Detect which cell encompasses the target text, then output its (x, y) center coordinate. 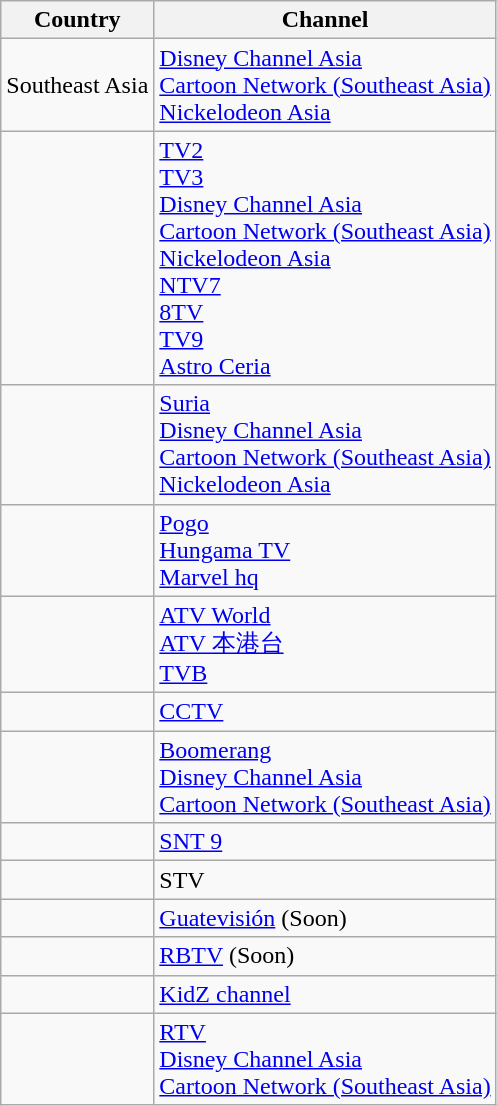
ATV WorldATV 本港台TVB (325, 644)
KidZ channel (325, 994)
SuriaDisney Channel AsiaCartoon Network (Southeast Asia)Nickelodeon Asia (325, 444)
Country (78, 20)
Southeast Asia (78, 85)
Channel (325, 20)
RTVDisney Channel AsiaCartoon Network (Southeast Asia) (325, 1059)
PogoHungama TVMarvel hq (325, 550)
TV2TV3Disney Channel AsiaCartoon Network (Southeast Asia)Nickelodeon AsiaNTV78TVTV9Astro Ceria (325, 258)
STV (325, 880)
BoomerangDisney Channel AsiaCartoon Network (Southeast Asia) (325, 777)
Disney Channel AsiaCartoon Network (Southeast Asia)Nickelodeon Asia (325, 85)
SNT 9 (325, 842)
RBTV (Soon) (325, 956)
CCTV (325, 712)
Guatevisión (Soon) (325, 918)
